Locate the cell with the specified text and output its (X, Y) center coordinate. 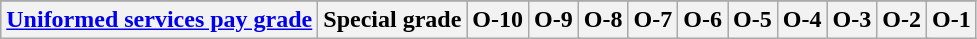
O-4 (802, 20)
O-8 (603, 20)
O-10 (498, 20)
O-7 (653, 20)
Special grade (392, 20)
Uniformed services pay grade (160, 20)
O-9 (554, 20)
O-3 (852, 20)
O-1 (951, 20)
O-5 (753, 20)
O-6 (703, 20)
O-2 (902, 20)
